Locate the cell with the specified text and output its [X, Y] center coordinate. 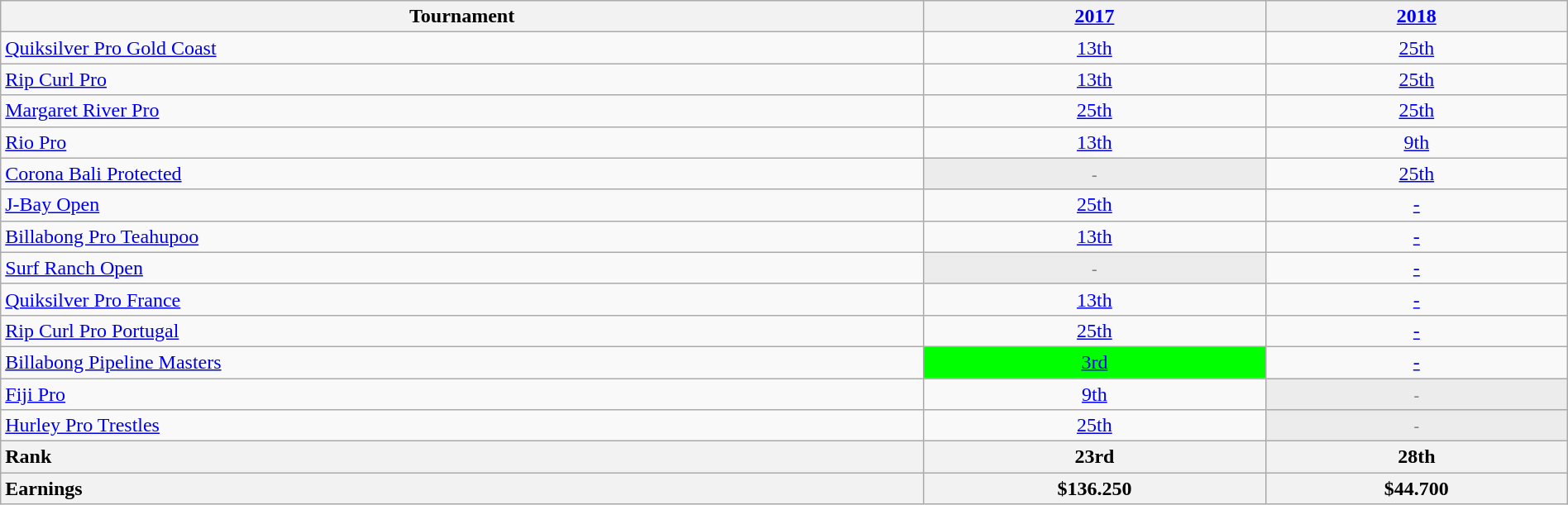
Billabong Pro Teahupoo [462, 236]
Quiksilver Pro France [462, 299]
Billabong Pipeline Masters [462, 362]
Rio Pro [462, 142]
Surf Ranch Open [462, 268]
23rd [1094, 457]
Earnings [462, 488]
Fiji Pro [462, 394]
28th [1416, 457]
2017 [1094, 17]
Quiksilver Pro Gold Coast [462, 48]
$44.700 [1416, 488]
Corona Bali Protected [462, 174]
Hurley Pro Trestles [462, 426]
Margaret River Pro [462, 111]
$136.250 [1094, 488]
Tournament [462, 17]
3rd [1094, 362]
Rip Curl Pro Portugal [462, 331]
J-Bay Open [462, 205]
Rank [462, 457]
2018 [1416, 17]
Rip Curl Pro [462, 79]
